From the cell containing the given text, extract its center point as (x, y) coordinate. 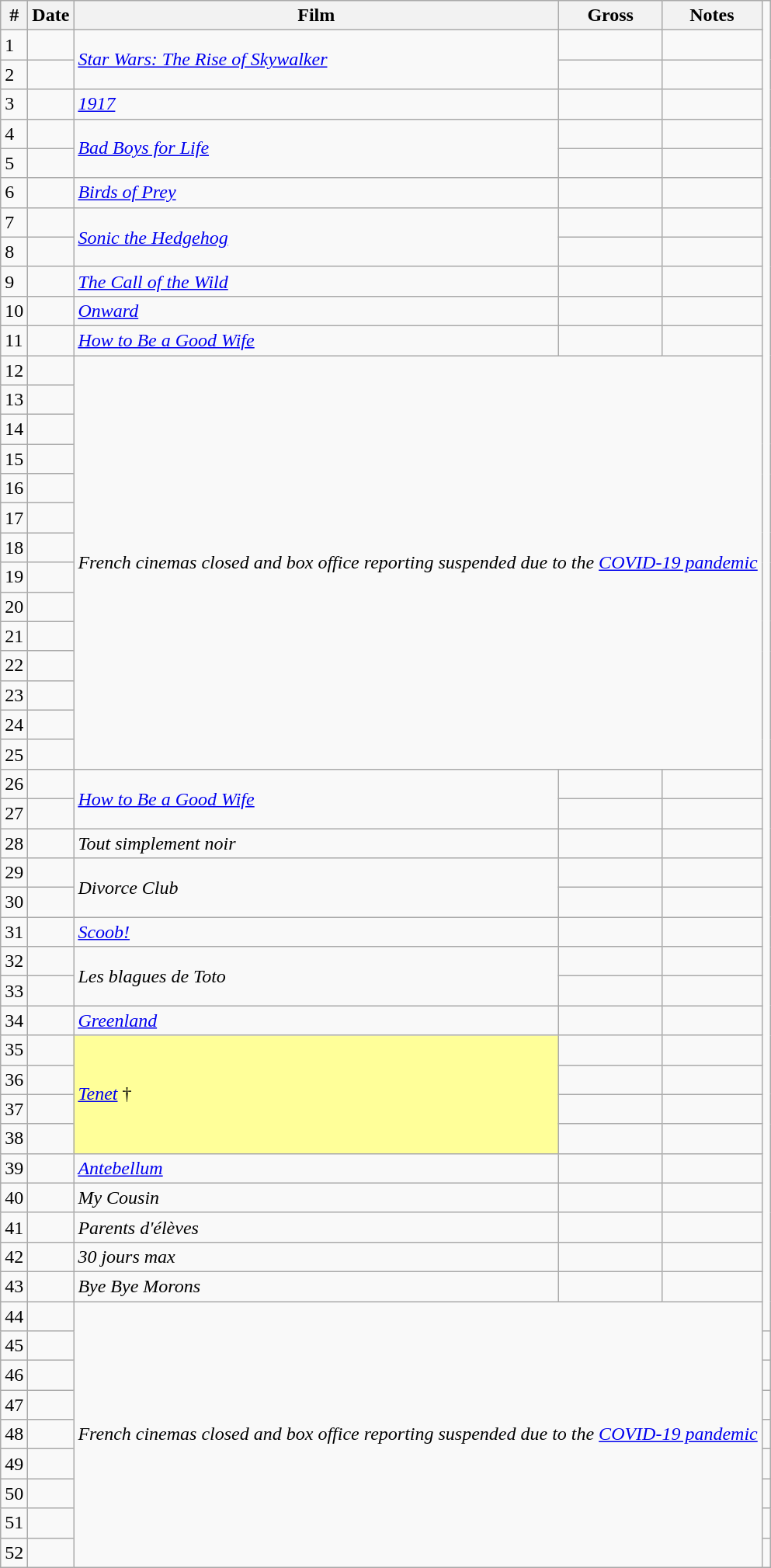
Les blagues de Toto (317, 976)
Tenet † (317, 1094)
39 (14, 1168)
2 (14, 75)
9 (14, 281)
35 (14, 1050)
22 (14, 666)
41 (14, 1227)
44 (14, 1316)
Birds of Prey (317, 193)
1917 (317, 104)
Parents d'élèves (317, 1227)
50 (14, 1493)
32 (14, 961)
Star Wars: The Rise of Skywalker (317, 60)
Sonic the Hedgehog (317, 237)
Antebellum (317, 1168)
30 (14, 902)
43 (14, 1286)
51 (14, 1523)
40 (14, 1198)
Onward (317, 311)
Bad Boys for Life (317, 148)
3 (14, 104)
52 (14, 1552)
8 (14, 252)
28 (14, 843)
Bye Bye Morons (317, 1286)
Notes (713, 16)
27 (14, 813)
30 jours max (317, 1257)
4 (14, 134)
Film (317, 16)
Scoob! (317, 932)
49 (14, 1464)
# (14, 16)
15 (14, 459)
48 (14, 1434)
24 (14, 725)
The Call of the Wild (317, 281)
47 (14, 1405)
5 (14, 163)
Tout simplement noir (317, 843)
25 (14, 754)
36 (14, 1080)
20 (14, 607)
21 (14, 636)
Divorce Club (317, 888)
46 (14, 1375)
31 (14, 932)
10 (14, 311)
23 (14, 695)
Gross (610, 16)
1 (14, 45)
Date (51, 16)
34 (14, 1020)
37 (14, 1109)
38 (14, 1139)
29 (14, 873)
12 (14, 370)
My Cousin (317, 1198)
18 (14, 548)
33 (14, 991)
7 (14, 222)
6 (14, 193)
45 (14, 1346)
11 (14, 340)
42 (14, 1257)
26 (14, 784)
14 (14, 429)
16 (14, 488)
19 (14, 577)
17 (14, 518)
13 (14, 400)
Greenland (317, 1020)
